From the cell containing the given text, extract its center point as [X, Y] coordinate. 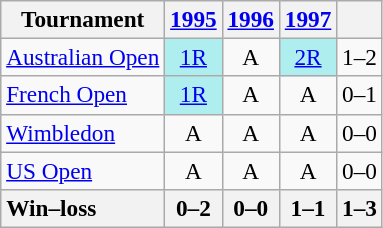
US Open [83, 170]
1996 [250, 19]
1–1 [308, 208]
1–2 [360, 57]
2R [308, 57]
Wimbledon [83, 133]
Australian Open [83, 57]
0–1 [360, 95]
1995 [194, 19]
Win–loss [83, 208]
0–2 [194, 208]
French Open [83, 95]
Tournament [83, 19]
1–3 [360, 208]
1997 [308, 19]
